Output the [x, y] coordinate of the center of the cell containing the given text.  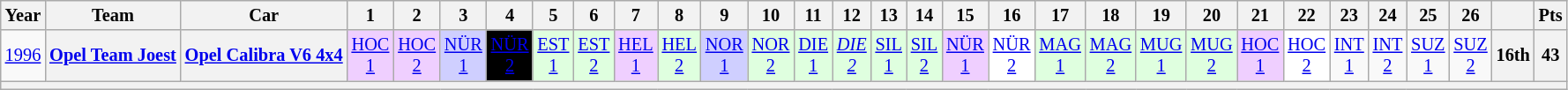
17 [1060, 15]
22 [1307, 15]
DIE1 [813, 56]
26 [1470, 15]
EST1 [553, 56]
16th [1513, 56]
12 [852, 15]
15 [965, 15]
Opel Calibra V6 4x4 [265, 56]
DIE2 [852, 56]
2 [416, 15]
23 [1349, 15]
Car [265, 15]
Team [113, 15]
Year [23, 15]
HEL1 [635, 56]
9 [725, 15]
HEL2 [679, 56]
NOR1 [725, 56]
43 [1550, 56]
INT1 [1349, 56]
21 [1261, 15]
Opel Team Joest [113, 56]
11 [813, 15]
MUG1 [1161, 56]
SIL1 [889, 56]
1 [370, 15]
Pts [1550, 15]
6 [594, 15]
19 [1161, 15]
13 [889, 15]
16 [1012, 15]
MAG1 [1060, 56]
INT2 [1388, 56]
NOR2 [771, 56]
EST2 [594, 56]
7 [635, 15]
MUG2 [1212, 56]
18 [1111, 15]
5 [553, 15]
SIL2 [924, 56]
SUZ2 [1470, 56]
3 [464, 15]
24 [1388, 15]
1996 [23, 56]
25 [1428, 15]
14 [924, 15]
4 [510, 15]
20 [1212, 15]
SUZ1 [1428, 56]
8 [679, 15]
MAG2 [1111, 56]
10 [771, 15]
